Pinpoint the cell where the given text exists, returning its (x, y) midpoint coordinate. 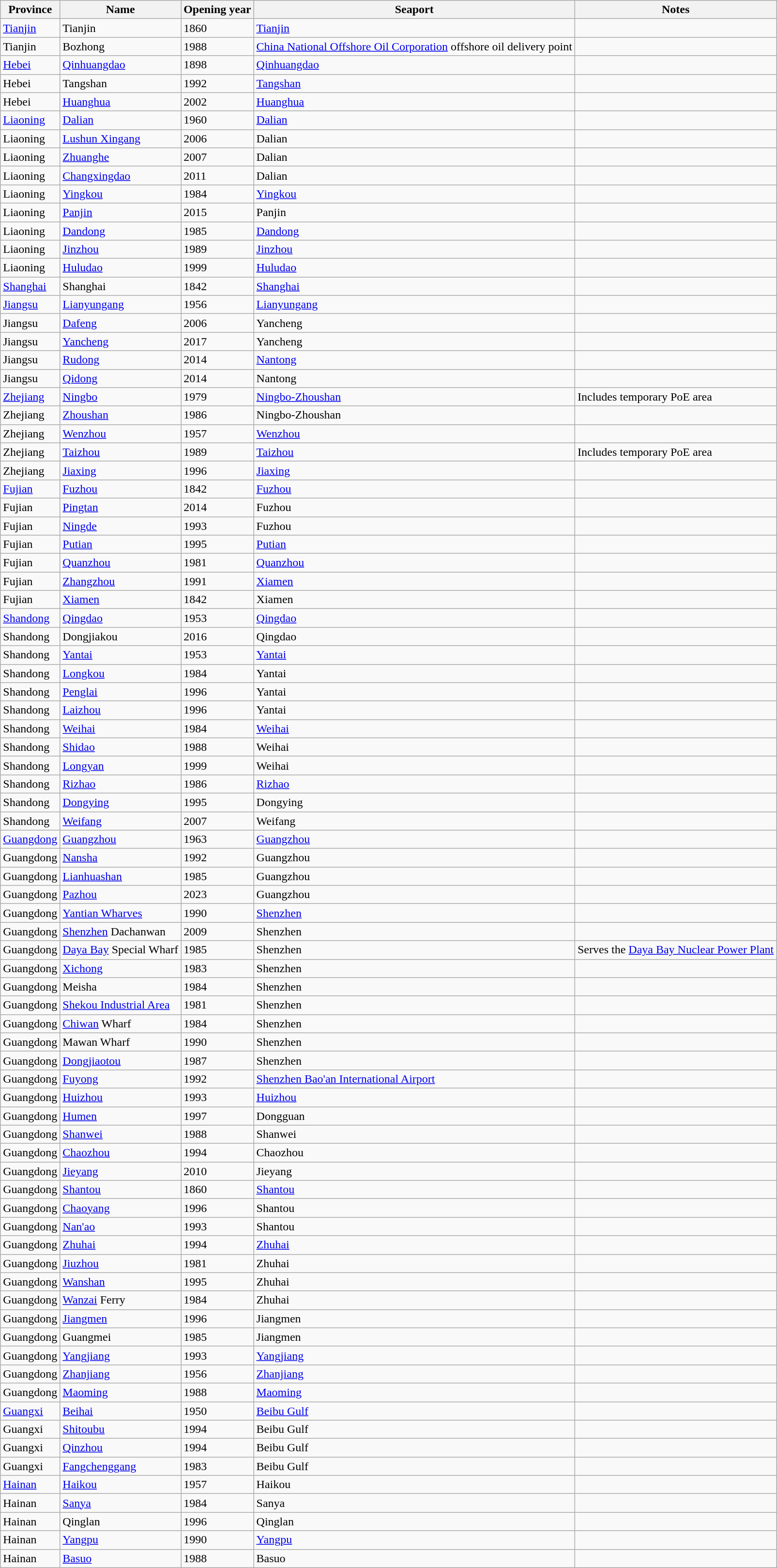
Xichong (121, 968)
Seaport (414, 10)
Dongguan (414, 1116)
Zhangzhou (121, 581)
2002 (217, 102)
2010 (217, 1171)
1960 (217, 120)
Mawan Wharf (121, 1042)
China National Offshore Oil Corporation offshore oil delivery point (414, 47)
Ningde (121, 526)
Dongjiaotou (121, 1060)
Yantian Wharves (121, 913)
Province (30, 10)
Lianhuashan (121, 876)
Guangmei (121, 1337)
Humen (121, 1116)
1987 (217, 1060)
Fuyong (121, 1079)
Nan'ao (121, 1226)
Rudong (121, 360)
Changxingdao (121, 175)
Name (121, 10)
2011 (217, 175)
Pingtan (121, 507)
2017 (217, 342)
1950 (217, 1411)
Longkou (121, 673)
1979 (217, 397)
Zhoushan (121, 415)
2023 (217, 895)
1991 (217, 581)
Nansha (121, 858)
2009 (217, 931)
Shidao (121, 747)
Shekou Industrial Area (121, 1005)
2015 (217, 212)
Shenzhen Bao'an International Airport (414, 1079)
Lushun Xingang (121, 139)
Ningbo (121, 397)
Zhuanghe (121, 157)
Dongjiakou (121, 637)
Chiwan Wharf (121, 1024)
Beihai (121, 1411)
Jiuzhou (121, 1263)
Notes (675, 10)
1898 (217, 65)
2016 (217, 637)
Pazhou (121, 895)
Longyan (121, 765)
1963 (217, 839)
Qinzhou (121, 1448)
Chaoyang (121, 1208)
Qidong (121, 378)
Bozhong (121, 47)
Serves the Daya Bay Nuclear Power Plant (675, 950)
Fangchenggang (121, 1466)
Dafeng (121, 323)
1997 (217, 1116)
Meisha (121, 987)
Shitoubu (121, 1429)
Wanzai Ferry (121, 1300)
Daya Bay Special Wharf (121, 950)
Shenzhen Dachanwan (121, 931)
Penglai (121, 692)
Laizhou (121, 710)
Wanshan (121, 1282)
Opening year (217, 10)
